Detect which cell encompasses the target text, then output its [x, y] center coordinate. 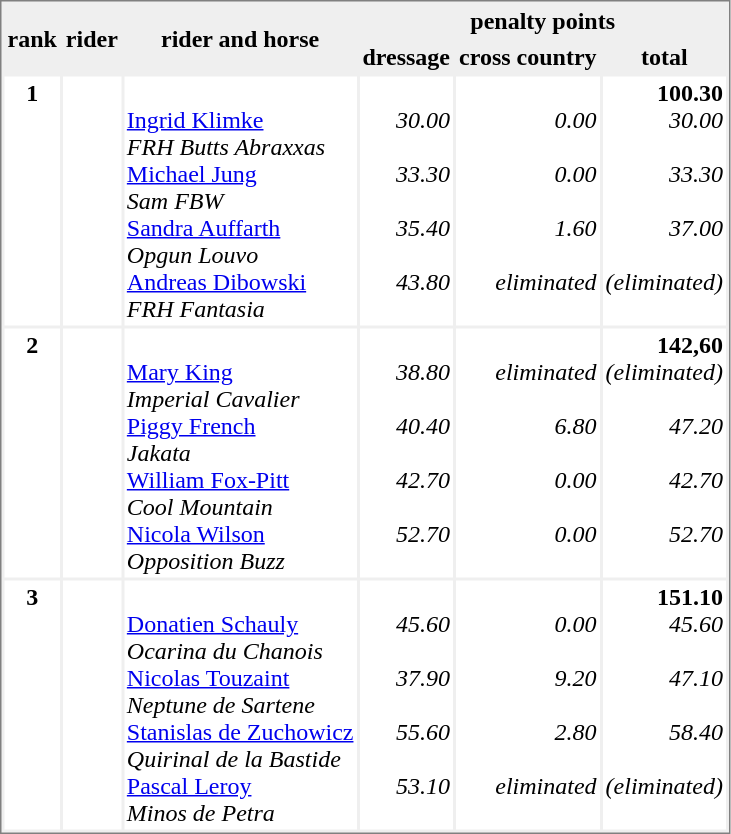
0.009.202.80eliminated [528, 704]
151.10 45.6047.1058.40(eliminated) [664, 704]
45.6037.9055.6053.10 [406, 704]
Mary KingImperial CavalierPiggy FrenchJakataWilliam Fox-PittCool MountainNicola WilsonOpposition Buzz [240, 452]
142,60 (eliminated)47.2042.7052.70 [664, 452]
1 [32, 200]
3 [32, 704]
total [664, 56]
100.30 30.0033.3037.00(eliminated) [664, 200]
rider [92, 38]
cross country [528, 56]
0.000.001.60eliminated [528, 200]
dressage [406, 56]
penalty points [542, 20]
Ingrid KlimkeFRH Butts AbraxxasMichael JungSam FBWSandra AuffarthOpgun LouvoAndreas DibowskiFRH Fantasia [240, 200]
rider and horse [240, 38]
eliminated6.800.000.00 [528, 452]
38.8040.4042.7052.70 [406, 452]
rank [32, 38]
30.0033.3035.4043.80 [406, 200]
Donatien SchaulyOcarina du ChanoisNicolas TouzaintNeptune de SarteneStanislas de ZuchowiczQuirinal de la BastidePascal LeroyMinos de Petra [240, 704]
2 [32, 452]
